Return (x, y) of the center of cell containing provided text 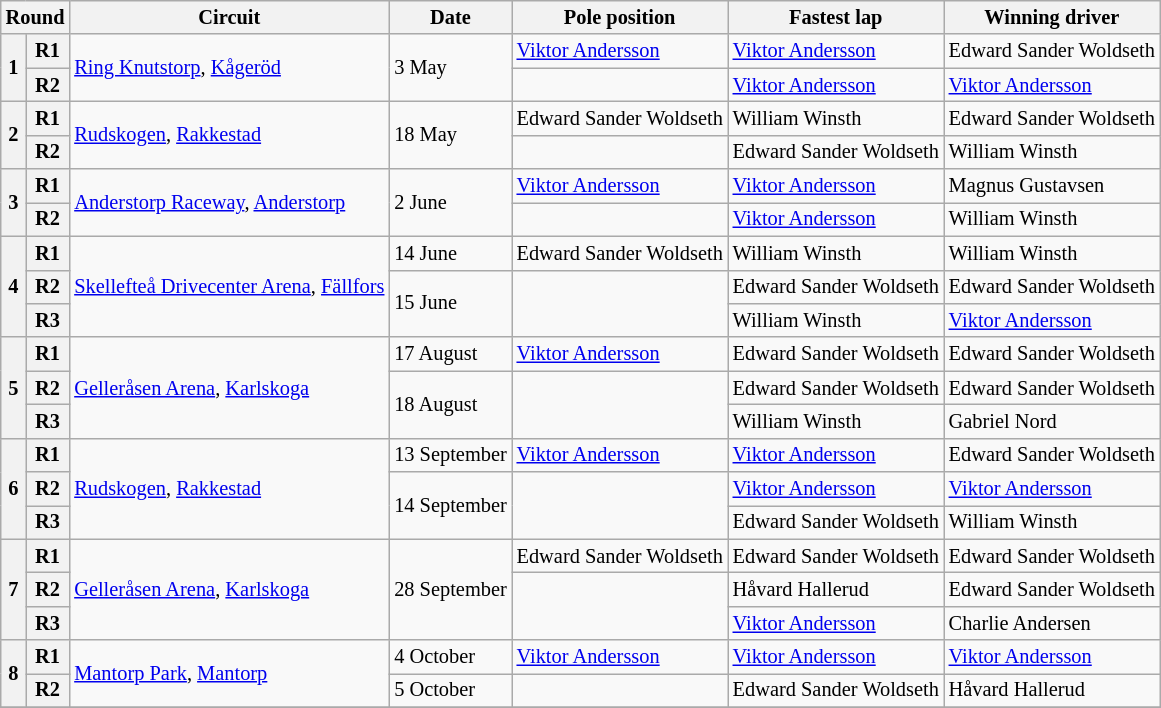
Round (36, 17)
18 August (450, 404)
14 September (450, 506)
1 (14, 68)
18 May (450, 134)
13 September (450, 455)
3 May (450, 68)
Anderstorp Raceway, Anderstorp (229, 202)
Fastest lap (836, 17)
Date (450, 17)
15 June (450, 304)
17 August (450, 354)
2 June (450, 202)
14 June (450, 253)
Skellefteå Drivecenter Arena, Fällfors (229, 286)
4 (14, 286)
3 (14, 202)
7 (14, 590)
5 October (450, 690)
Mantorp Park, Mantorp (229, 674)
Pole position (620, 17)
Circuit (229, 17)
8 (14, 674)
Gabriel Nord (1052, 421)
Charlie Andersen (1052, 623)
Ring Knutstorp, Kågeröd (229, 68)
4 October (450, 657)
2 (14, 134)
Winning driver (1052, 17)
Magnus Gustavsen (1052, 186)
5 (14, 388)
28 September (450, 590)
6 (14, 488)
